Extract the [x, y] coordinate from the center of the cell holding the provided text.  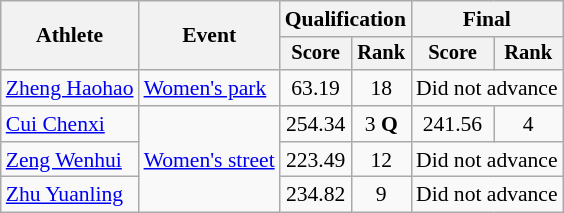
12 [381, 160]
4 [528, 124]
Qualification [346, 19]
Athlete [70, 36]
Women's street [210, 160]
223.49 [316, 160]
9 [381, 195]
63.19 [316, 88]
Cui Chenxi [70, 124]
241.56 [452, 124]
Zeng Wenhui [70, 160]
18 [381, 88]
Zheng Haohao [70, 88]
234.82 [316, 195]
Final [487, 19]
3 Q [381, 124]
Zhu Yuanling [70, 195]
Women's park [210, 88]
Event [210, 36]
254.34 [316, 124]
